Identify which cell holds the provided text, then report its (x, y) central coordinate. 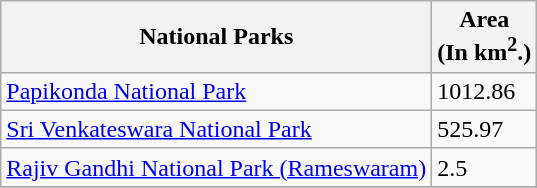
Papikonda National Park (216, 91)
525.97 (484, 129)
Sri Venkateswara National Park (216, 129)
National Parks (216, 37)
Rajiv Gandhi National Park (Rameswaram) (216, 167)
Area(In km2.) (484, 37)
2.5 (484, 167)
1012.86 (484, 91)
